Pinpoint the cell where the given text exists, returning its [x, y] midpoint coordinate. 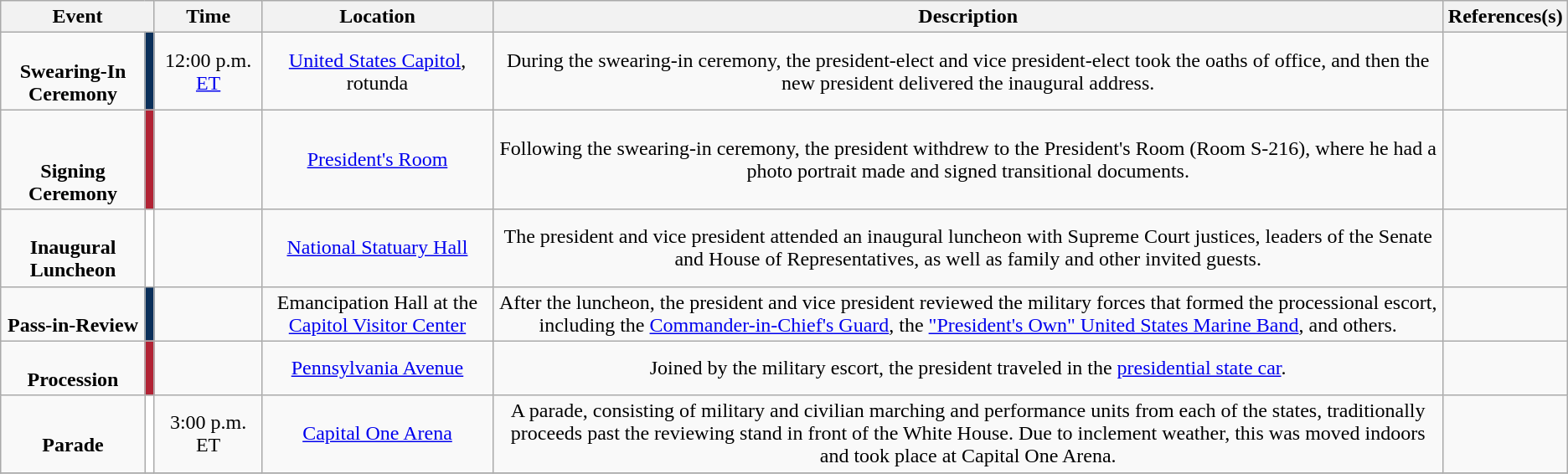
Parade [73, 434]
12:00 p.m. ET [208, 71]
Emancipation Hall at the Capitol Visitor Center [377, 313]
United States Capitol, rotunda [377, 71]
3:00 p.m. ET [208, 434]
Signing Ceremony [73, 159]
Joined by the military escort, the president traveled in the presidential state car. [968, 368]
Location [377, 17]
President's Room [377, 159]
Event [78, 17]
Inaugural Luncheon [73, 248]
References(s) [1505, 17]
Description [968, 17]
Capital One Arena [377, 434]
National Statuary Hall [377, 248]
Pennsylvania Avenue [377, 368]
Procession [73, 368]
Time [208, 17]
Pass-in-Review [73, 313]
Swearing-In Ceremony [73, 71]
